Determine the (x, y) coordinate at the center of the cell enclosing the given text.  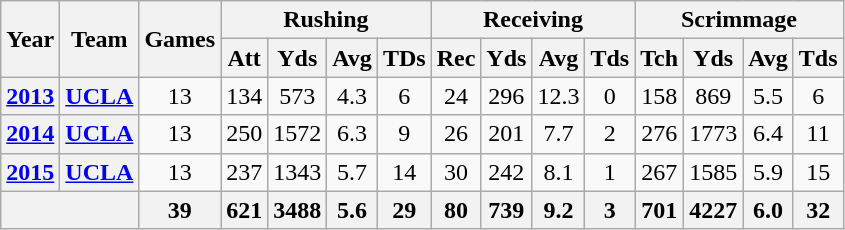
Rec (456, 58)
9 (404, 134)
6.0 (768, 210)
1572 (298, 134)
701 (660, 210)
4.3 (352, 96)
15 (818, 172)
9.2 (558, 210)
32 (818, 210)
276 (660, 134)
201 (506, 134)
237 (244, 172)
134 (244, 96)
29 (404, 210)
2 (610, 134)
Att (244, 58)
6.3 (352, 134)
2013 (30, 96)
Scrimmage (739, 20)
573 (298, 96)
2015 (30, 172)
14 (404, 172)
3488 (298, 210)
1 (610, 172)
5.5 (768, 96)
24 (456, 96)
296 (506, 96)
158 (660, 96)
1343 (298, 172)
26 (456, 134)
12.3 (558, 96)
5.6 (352, 210)
621 (244, 210)
Year (30, 39)
869 (714, 96)
250 (244, 134)
2014 (30, 134)
Games (180, 39)
TDs (404, 58)
8.1 (558, 172)
739 (506, 210)
0 (610, 96)
1585 (714, 172)
Rushing (326, 20)
3 (610, 210)
11 (818, 134)
267 (660, 172)
Receiving (533, 20)
4227 (714, 210)
5.9 (768, 172)
1773 (714, 134)
7.7 (558, 134)
242 (506, 172)
Tch (660, 58)
30 (456, 172)
Team (100, 39)
80 (456, 210)
39 (180, 210)
6.4 (768, 134)
5.7 (352, 172)
